Pinpoint the cell where the given text exists, returning its (x, y) midpoint coordinate. 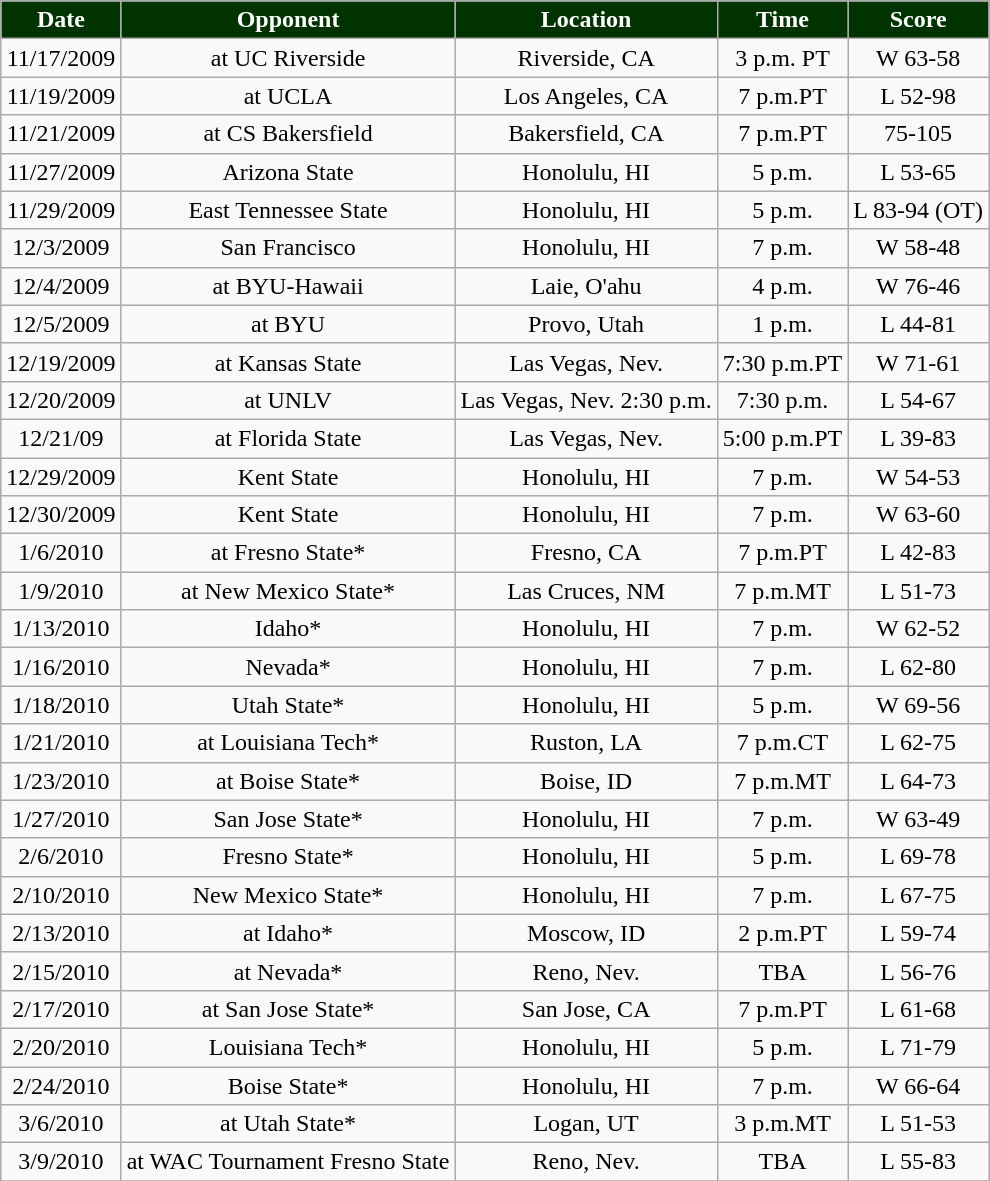
at New Mexico State* (288, 591)
L 62-75 (918, 743)
L 53-65 (918, 172)
3/6/2010 (61, 1124)
2/20/2010 (61, 1047)
New Mexico State* (288, 895)
Score (918, 20)
at Fresno State* (288, 553)
5:00 p.m.PT (782, 438)
L 51-73 (918, 591)
W 71-61 (918, 362)
L 51-53 (918, 1124)
1/6/2010 (61, 553)
12/20/2009 (61, 400)
1/18/2010 (61, 705)
W 69-56 (918, 705)
1/27/2010 (61, 819)
1/9/2010 (61, 591)
at San Jose State* (288, 1009)
Moscow, ID (586, 933)
at Kansas State (288, 362)
Riverside, CA (586, 58)
Boise State* (288, 1085)
12/19/2009 (61, 362)
Nevada* (288, 667)
at Idaho* (288, 933)
W 66-64 (918, 1085)
12/5/2009 (61, 324)
L 59-74 (918, 933)
1/13/2010 (61, 629)
at WAC Tournament Fresno State (288, 1162)
2/17/2010 (61, 1009)
L 44-81 (918, 324)
at BYU (288, 324)
at UCLA (288, 96)
L 67-75 (918, 895)
12/3/2009 (61, 248)
12/30/2009 (61, 515)
1/16/2010 (61, 667)
at Florida State (288, 438)
at CS Bakersfield (288, 134)
Fresno, CA (586, 553)
W 76-46 (918, 286)
L 52-98 (918, 96)
11/17/2009 (61, 58)
W 54-53 (918, 477)
L 83-94 (OT) (918, 210)
W 63-60 (918, 515)
1/21/2010 (61, 743)
W 63-58 (918, 58)
7:30 p.m.PT (782, 362)
11/21/2009 (61, 134)
12/21/09 (61, 438)
7 p.m.CT (782, 743)
2/24/2010 (61, 1085)
L 61-68 (918, 1009)
2/10/2010 (61, 895)
Boise, ID (586, 781)
Logan, UT (586, 1124)
at UNLV (288, 400)
San Francisco (288, 248)
2/6/2010 (61, 857)
San Jose State* (288, 819)
Location (586, 20)
Laie, O'ahu (586, 286)
4 p.m. (782, 286)
East Tennessee State (288, 210)
11/29/2009 (61, 210)
2/15/2010 (61, 971)
L 55-83 (918, 1162)
Time (782, 20)
San Jose, CA (586, 1009)
75-105 (918, 134)
Opponent (288, 20)
11/19/2009 (61, 96)
at Boise State* (288, 781)
L 62-80 (918, 667)
2 p.m.PT (782, 933)
Los Angeles, CA (586, 96)
3/9/2010 (61, 1162)
L 71-79 (918, 1047)
Arizona State (288, 172)
L 56-76 (918, 971)
W 63-49 (918, 819)
11/27/2009 (61, 172)
L 42-83 (918, 553)
Provo, Utah (586, 324)
at BYU-Hawaii (288, 286)
3 p.m. PT (782, 58)
Fresno State* (288, 857)
12/4/2009 (61, 286)
L 54-67 (918, 400)
Louisiana Tech* (288, 1047)
at Utah State* (288, 1124)
Utah State* (288, 705)
W 62-52 (918, 629)
Ruston, LA (586, 743)
Las Vegas, Nev. 2:30 p.m. (586, 400)
7:30 p.m. (782, 400)
12/29/2009 (61, 477)
at UC Riverside (288, 58)
at Nevada* (288, 971)
Las Cruces, NM (586, 591)
1 p.m. (782, 324)
at Louisiana Tech* (288, 743)
1/23/2010 (61, 781)
Date (61, 20)
2/13/2010 (61, 933)
3 p.m.MT (782, 1124)
L 64-73 (918, 781)
L 39-83 (918, 438)
L 69-78 (918, 857)
Bakersfield, CA (586, 134)
Idaho* (288, 629)
W 58-48 (918, 248)
